Output the [X, Y] coordinate of the center of the cell containing the given text.  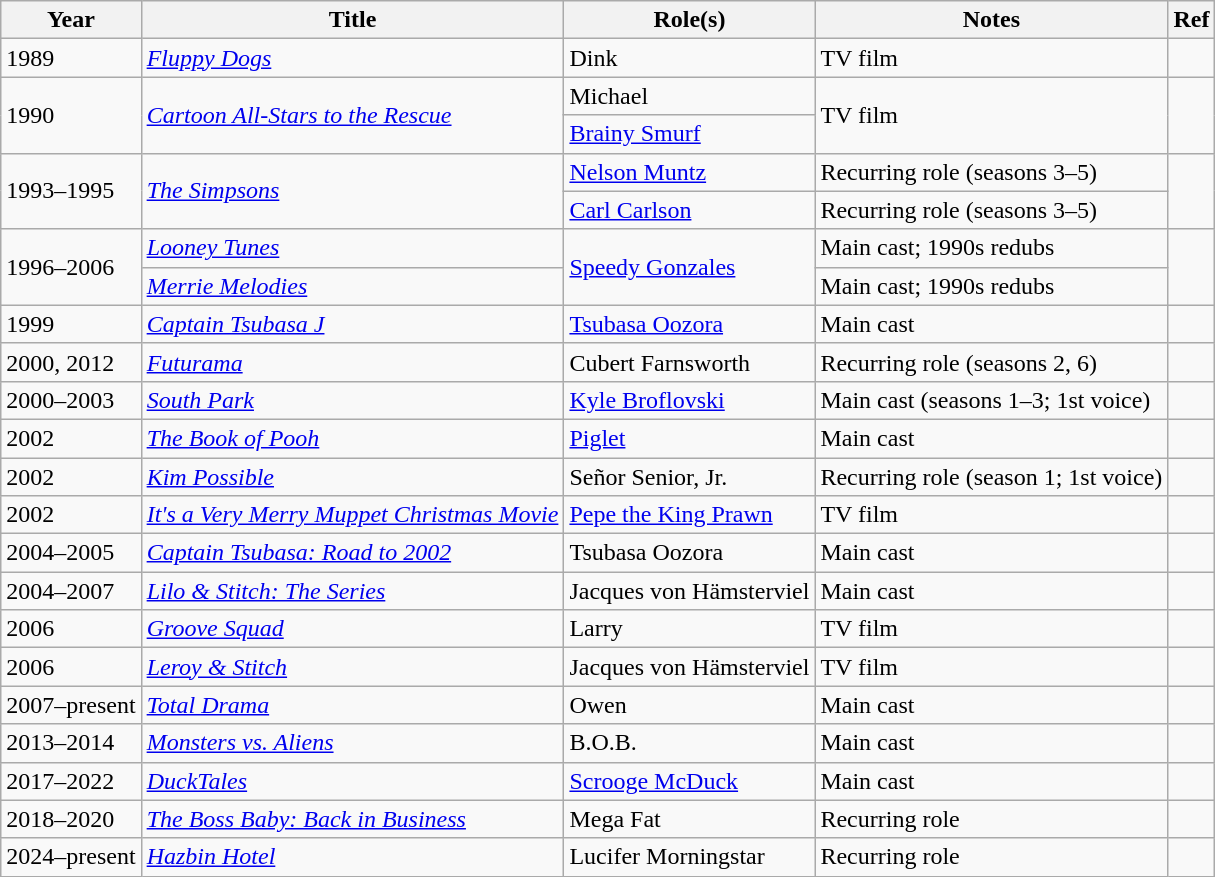
Owen [690, 705]
Dink [690, 58]
1993–1995 [71, 191]
Fluppy Dogs [352, 58]
Groove Squad [352, 629]
2000, 2012 [71, 362]
2004–2007 [71, 591]
South Park [352, 400]
The Book of Pooh [352, 438]
Captain Tsubasa J [352, 324]
Role(s) [690, 20]
Recurring role (season 1; 1st voice) [992, 477]
Hazbin Hotel [352, 857]
Lucifer Morningstar [690, 857]
Monsters vs. Aliens [352, 743]
B.O.B. [690, 743]
Señor Senior, Jr. [690, 477]
Cubert Farnsworth [690, 362]
2000–2003 [71, 400]
2024–present [71, 857]
2013–2014 [71, 743]
Carl Carlson [690, 210]
Main cast (seasons 1–3; 1st voice) [992, 400]
Year [71, 20]
Piglet [690, 438]
Brainy Smurf [690, 134]
Total Drama [352, 705]
Mega Fat [690, 819]
Lilo & Stitch: The Series [352, 591]
Larry [690, 629]
Recurring role (seasons 2, 6) [992, 362]
Cartoon All-Stars to the Rescue [352, 115]
Michael [690, 96]
It's a Very Merry Muppet Christmas Movie [352, 515]
1990 [71, 115]
Looney Tunes [352, 248]
Kim Possible [352, 477]
Leroy & Stitch [352, 667]
2018–2020 [71, 819]
Title [352, 20]
Pepe the King Prawn [690, 515]
The Boss Baby: Back in Business [352, 819]
1996–2006 [71, 267]
Captain Tsubasa: Road to 2002 [352, 553]
Merrie Melodies [352, 286]
2017–2022 [71, 781]
2004–2005 [71, 553]
DuckTales [352, 781]
Kyle Broflovski [690, 400]
Ref [1192, 20]
2007–present [71, 705]
Speedy Gonzales [690, 267]
Futurama [352, 362]
1999 [71, 324]
1989 [71, 58]
Scrooge McDuck [690, 781]
The Simpsons [352, 191]
Nelson Muntz [690, 172]
Notes [992, 20]
